Provide the [x, y] coordinate of the cell's center where the given text is located.  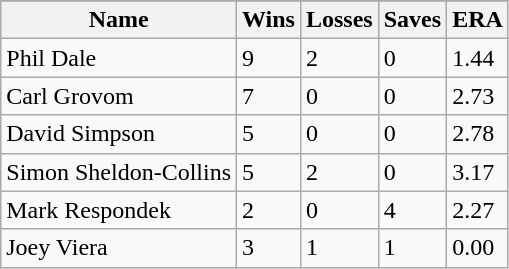
Carl Grovom [119, 96]
Mark Respondek [119, 210]
ERA [478, 20]
Name [119, 20]
David Simpson [119, 134]
0.00 [478, 248]
Simon Sheldon-Collins [119, 172]
2.27 [478, 210]
Phil Dale [119, 58]
2.78 [478, 134]
Saves [412, 20]
1.44 [478, 58]
Losses [339, 20]
4 [412, 210]
9 [269, 58]
Wins [269, 20]
7 [269, 96]
3.17 [478, 172]
3 [269, 248]
Joey Viera [119, 248]
2.73 [478, 96]
